Search for the cell housing the specified text and yield its (x, y) center coordinate. 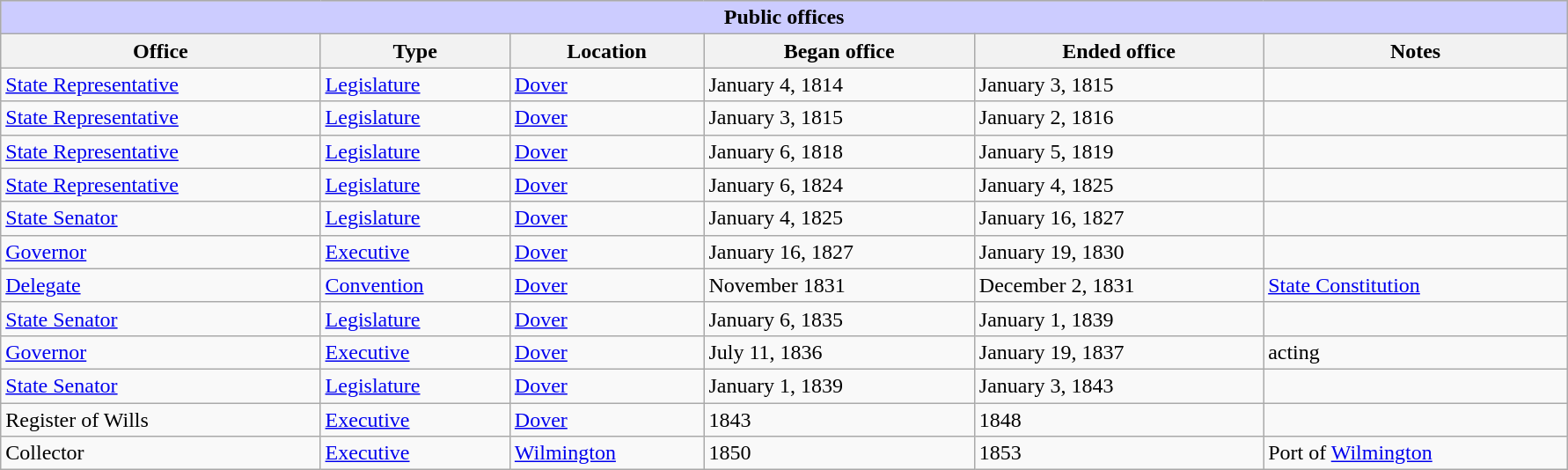
1848 (1118, 420)
January 6, 1824 (839, 185)
1850 (839, 453)
Wilmington (607, 453)
acting (1416, 352)
January 3, 1843 (1118, 386)
December 2, 1831 (1118, 285)
November 1831 (839, 285)
Ended office (1118, 51)
January 6, 1818 (839, 151)
Began office (839, 51)
Public offices (785, 18)
July 11, 1836 (839, 352)
January 2, 1816 (1118, 118)
Convention (415, 285)
Delegate (160, 285)
Office (160, 51)
January 6, 1835 (839, 319)
January 5, 1819 (1118, 151)
Location (607, 51)
Notes (1416, 51)
January 4, 1814 (839, 84)
January 19, 1837 (1118, 352)
Register of Wills (160, 420)
Type (415, 51)
1843 (839, 420)
State Constitution (1416, 285)
Collector (160, 453)
Port of Wilmington (1416, 453)
January 19, 1830 (1118, 252)
1853 (1118, 453)
